Output the (x, y) coordinate of the center of the cell containing the given text.  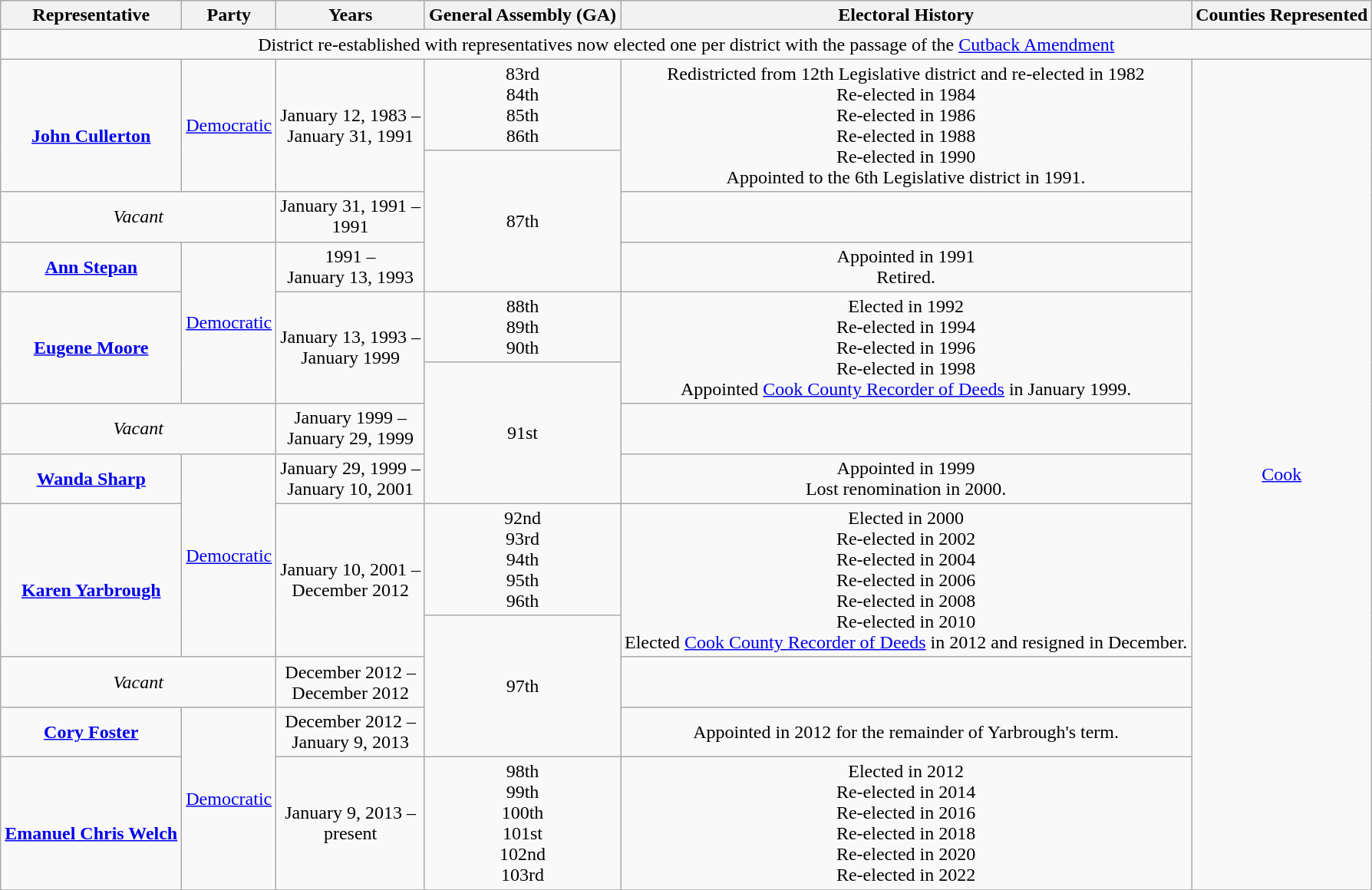
Eugene Moore (91, 348)
December 2012 –January 9, 2013 (351, 732)
98th99th100th101st102nd103rd (522, 822)
Karen Yarbrough (91, 580)
88th89th90th (522, 327)
January 9, 2013 –present (351, 822)
92nd93rd94th95th96th (522, 559)
Ann Stepan (91, 267)
Electoral History (905, 15)
Representative (91, 15)
87th (522, 221)
83rd84th85th86th (522, 104)
97th (522, 686)
1991 –January 13, 1993 (351, 267)
January 12, 1983 –January 31, 1991 (351, 126)
Party (229, 15)
Elected in 2012Re-elected in 2014Re-elected in 2016Re-elected in 2018Re-elected in 2020Re-elected in 2022 (905, 822)
Appointed in 1999Lost renomination in 2000. (905, 479)
Cory Foster (91, 732)
John Cullerton (91, 126)
Years (351, 15)
January 29, 1999 –January 10, 2001 (351, 479)
January 13, 1993 –January 1999 (351, 348)
Wanda Sharp (91, 479)
Counties Represented (1281, 15)
Emanuel Chris Welch (91, 822)
Appointed in 1991Retired. (905, 267)
January 10, 2001 –December 2012 (351, 580)
Elected in 1992Re-elected in 1994Re-elected in 1996Re-elected in 1998Appointed Cook County Recorder of Deeds in January 1999. (905, 348)
91st (522, 433)
Appointed in 2012 for the remainder of Yarbrough's term. (905, 732)
January 31, 1991 –1991 (351, 216)
January 1999 –January 29, 1999 (351, 428)
General Assembly (GA) (522, 15)
Cook (1281, 474)
District re-established with representatives now elected one per district with the passage of the Cutback Amendment (686, 44)
December 2012 –December 2012 (351, 681)
